From the cell containing the given text, extract its center point as (X, Y) coordinate. 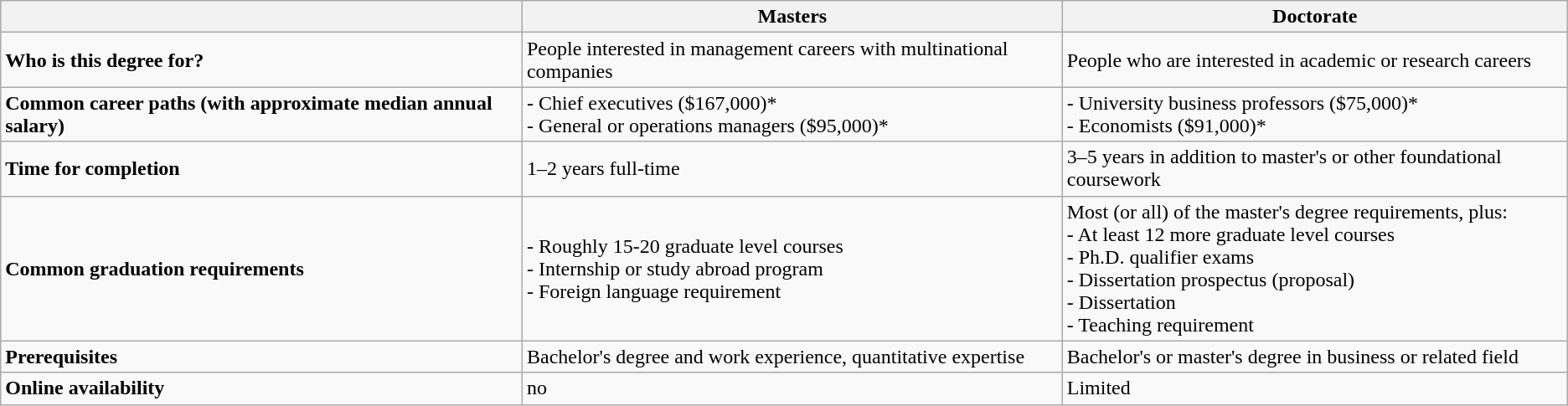
Online availability (261, 388)
People who are interested in academic or research careers (1315, 60)
1–2 years full-time (792, 169)
Common graduation requirements (261, 268)
People interested in management careers with multinational companies (792, 60)
- Chief executives ($167,000)*- General or operations managers ($95,000)* (792, 114)
Prerequisites (261, 357)
Doctorate (1315, 17)
Bachelor's or master's degree in business or related field (1315, 357)
- Roughly 15-20 graduate level courses- Internship or study abroad program- Foreign language requirement (792, 268)
3–5 years in addition to master's or other foundational coursework (1315, 169)
Masters (792, 17)
Bachelor's degree and work experience, quantitative expertise (792, 357)
- University business professors ($75,000)*- Economists ($91,000)* (1315, 114)
no (792, 388)
Limited (1315, 388)
Time for completion (261, 169)
Common career paths (with approximate median annual salary) (261, 114)
Who is this degree for? (261, 60)
